Pinpoint the cell where the given text exists, returning its (x, y) midpoint coordinate. 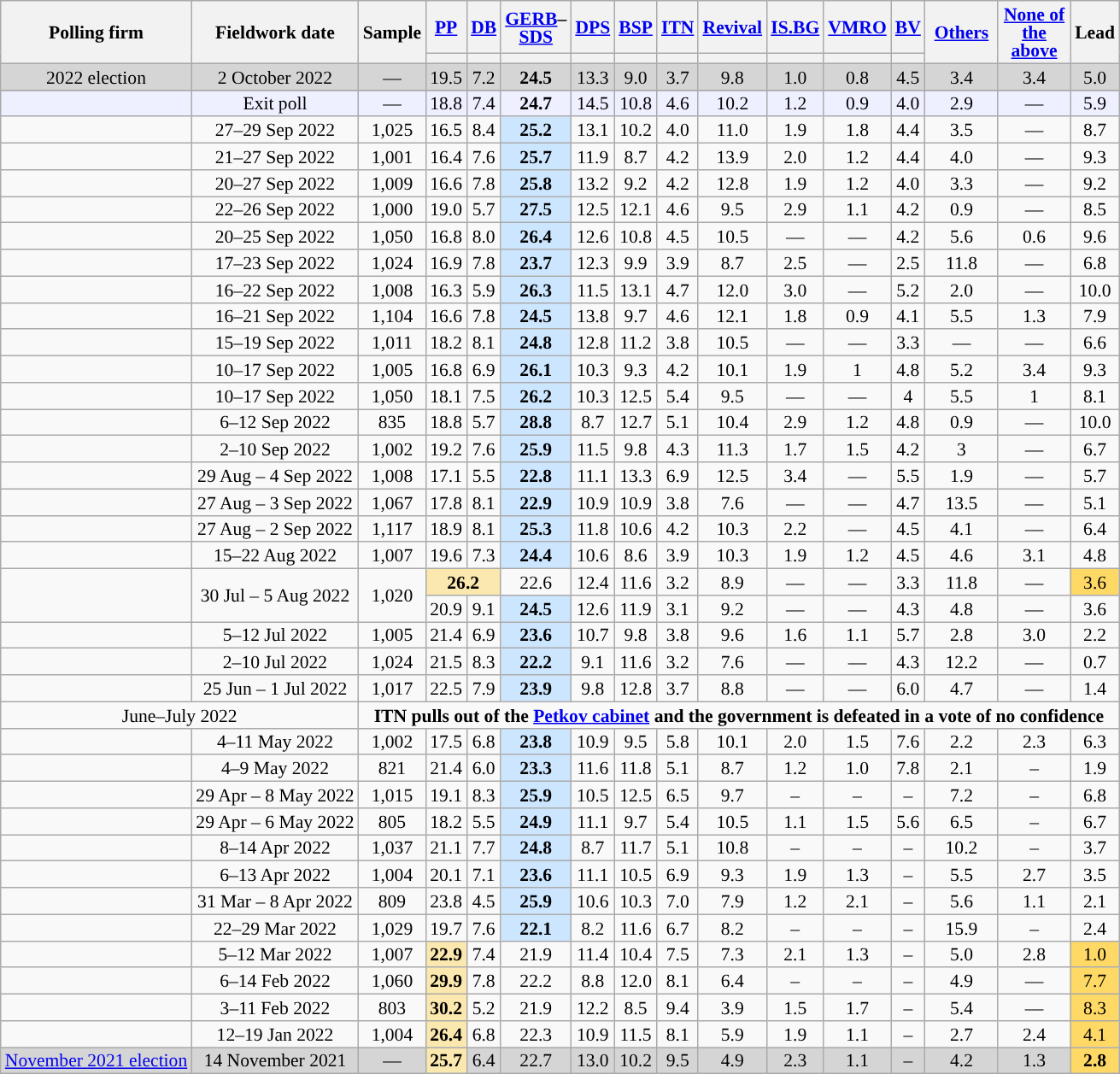
16.9 (446, 263)
25 Jun – 1 Jul 2022 (275, 689)
8.4 (484, 130)
29.9 (446, 981)
20–27 Sep 2022 (275, 183)
7.1 (484, 875)
6.6 (1095, 343)
18.1 (446, 396)
9.4 (678, 1008)
22.5 (446, 689)
835 (392, 422)
5.8 (678, 742)
4–11 May 2022 (275, 742)
0.7 (1095, 661)
Polling firm (97, 32)
6.3 (1095, 742)
2–10 Sep 2022 (275, 449)
2–10 Jul 2022 (275, 661)
13.5 (962, 502)
13.9 (732, 157)
DPS (593, 27)
5–12 Jul 2022 (275, 636)
1,015 (392, 795)
8.9 (732, 583)
3 (962, 449)
1,104 (392, 316)
803 (392, 1008)
5–12 Mar 2022 (275, 954)
November 2021 election (97, 1061)
4 (908, 396)
15–22 Aug 2022 (275, 555)
IS.BG (795, 27)
1,037 (392, 848)
12.4 (593, 583)
30.2 (446, 1008)
1,020 (392, 596)
Others (962, 32)
13.2 (593, 183)
17–23 Sep 2022 (275, 263)
15–19 Sep 2022 (275, 343)
12.3 (593, 263)
26.3 (536, 289)
25.3 (536, 528)
23.3 (536, 769)
18.9 (446, 528)
26.1 (536, 369)
21.1 (446, 848)
14 November 2021 (275, 1061)
Fieldwork date (275, 32)
11.4 (593, 954)
29 Apr – 8 May 2022 (275, 795)
16.4 (446, 157)
19.7 (446, 928)
Exit poll (275, 103)
16–22 Sep 2022 (275, 289)
6–12 Sep 2022 (275, 422)
30 Jul – 5 Aug 2022 (275, 596)
1,060 (392, 981)
12.7 (636, 422)
Lead (1095, 32)
GERB–SDS (536, 27)
22.8 (536, 475)
19.1 (446, 795)
25.2 (536, 130)
23.7 (536, 263)
1,025 (392, 130)
19.6 (446, 555)
PP (446, 27)
16–21 Sep 2022 (275, 316)
6–13 Apr 2022 (275, 875)
16.3 (446, 289)
None of the above (1034, 32)
7.0 (678, 901)
29 Apr – 6 May 2022 (275, 822)
821 (392, 769)
6–14 Feb 2022 (275, 981)
1,000 (392, 210)
1,009 (392, 183)
1,011 (392, 343)
10.7 (593, 636)
14.5 (593, 103)
0.6 (1034, 236)
27–29 Sep 2022 (275, 130)
11.7 (636, 848)
22.1 (536, 928)
22.6 (536, 583)
BV (908, 27)
1,067 (392, 502)
11.3 (732, 449)
17.1 (446, 475)
24.7 (536, 103)
805 (392, 822)
11.0 (732, 130)
22–26 Sep 2022 (275, 210)
1,001 (392, 157)
28.8 (536, 422)
31 Mar – 8 Apr 2022 (275, 901)
19.0 (446, 210)
2022 election (97, 77)
20.1 (446, 875)
BSP (636, 27)
13.8 (593, 316)
8.0 (484, 236)
Revival (732, 27)
17.5 (446, 742)
20–25 Sep 2022 (275, 236)
3–11 Feb 2022 (275, 1008)
21–27 Sep 2022 (275, 157)
23.9 (536, 689)
8–14 Apr 2022 (275, 848)
27 Aug – 3 Sep 2022 (275, 502)
16.5 (446, 130)
13.0 (593, 1061)
4–9 May 2022 (275, 769)
June–July 2022 (179, 714)
1,117 (392, 528)
ITN pulls out of the Petkov cabinet and the government is defeated in a vote of no confidence (739, 714)
12–19 Jan 2022 (275, 1034)
DB (484, 27)
1,029 (392, 928)
20.9 (446, 608)
21.5 (446, 661)
1.4 (1095, 689)
22–29 Mar 2022 (275, 928)
19.2 (446, 449)
9.9 (636, 263)
22.3 (536, 1034)
1,017 (392, 689)
VMRO (857, 27)
29 Aug – 4 Sep 2022 (275, 475)
25.8 (536, 183)
1.6 (795, 636)
Sample (392, 32)
27.5 (536, 210)
11.2 (636, 343)
809 (392, 901)
24.9 (536, 822)
ITN (678, 27)
9.0 (636, 77)
24.4 (536, 555)
19.5 (446, 77)
17.8 (446, 502)
22.7 (536, 1061)
2 October 2022 (275, 77)
8.6 (636, 555)
27 Aug – 2 Sep 2022 (275, 528)
15.9 (962, 928)
0.8 (857, 77)
